Find where the given text appears and provide that cell's center as [x, y] coordinate. 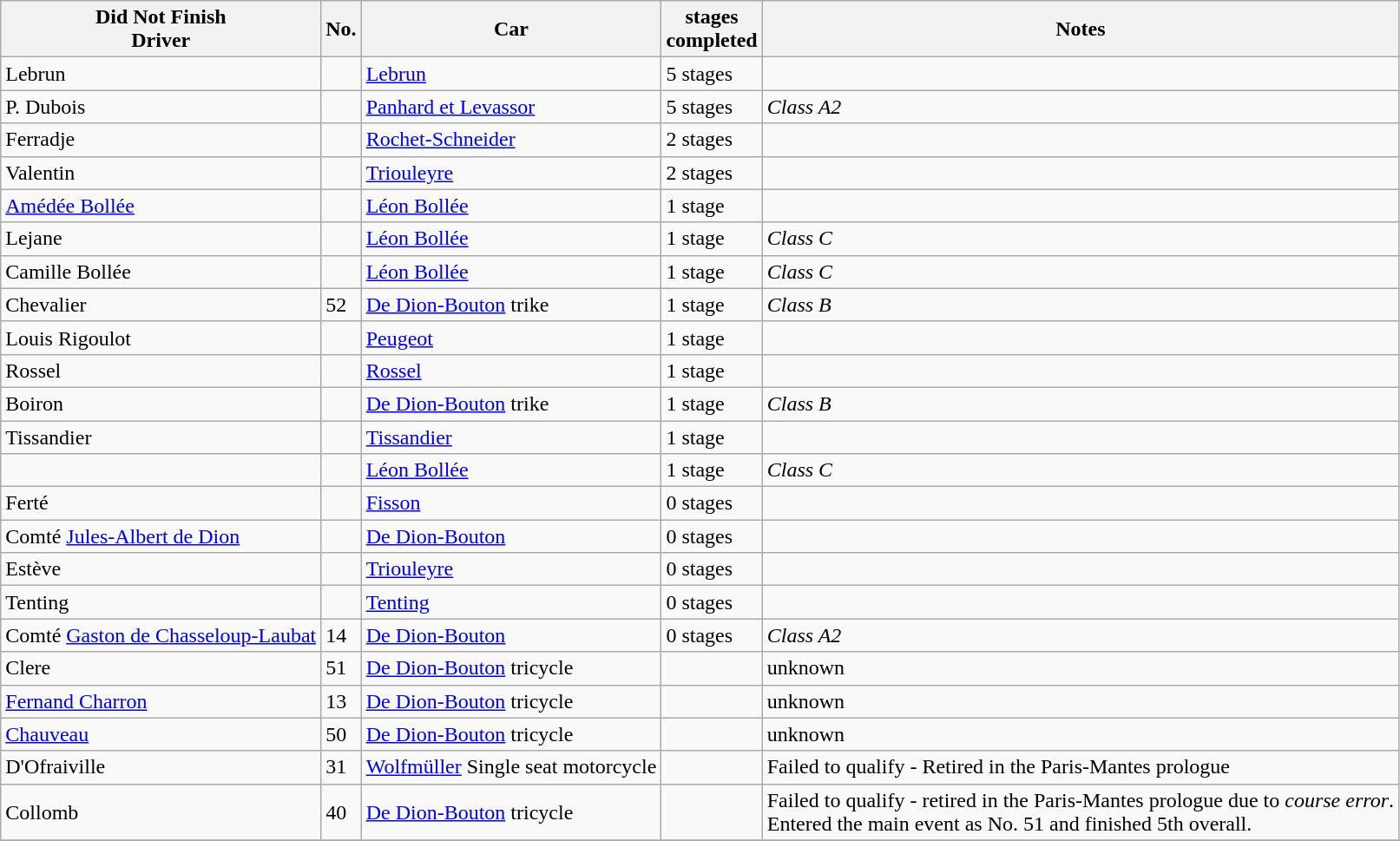
Valentin [161, 173]
Fisson [511, 503]
Clere [161, 668]
Rochet-Schneider [511, 140]
Failed to qualify - Retired in the Paris-Mantes prologue [1080, 767]
Camille Bollée [161, 272]
Fernand Charron [161, 701]
Did Not Finish Driver [161, 30]
No. [341, 30]
31 [341, 767]
40 [341, 812]
Ferradje [161, 140]
Comté Jules-Albert de Dion [161, 536]
Panhard et Levassor [511, 107]
13 [341, 701]
Boiron [161, 404]
51 [341, 668]
Failed to qualify - retired in the Paris-Mantes prologue due to course error.Entered the main event as No. 51 and finished 5th overall. [1080, 812]
Collomb [161, 812]
Notes [1080, 30]
Estève [161, 569]
Louis Rigoulot [161, 338]
50 [341, 734]
Wolfmüller Single seat motorcycle [511, 767]
Car [511, 30]
Amédée Bollée [161, 206]
52 [341, 305]
14 [341, 635]
stagescompleted [712, 30]
Ferté [161, 503]
Comté Gaston de Chasseloup-Laubat [161, 635]
Chauveau [161, 734]
Lejane [161, 239]
D'Ofraiville [161, 767]
Chevalier [161, 305]
P. Dubois [161, 107]
Peugeot [511, 338]
